Search for the cell housing the specified text and yield its [x, y] center coordinate. 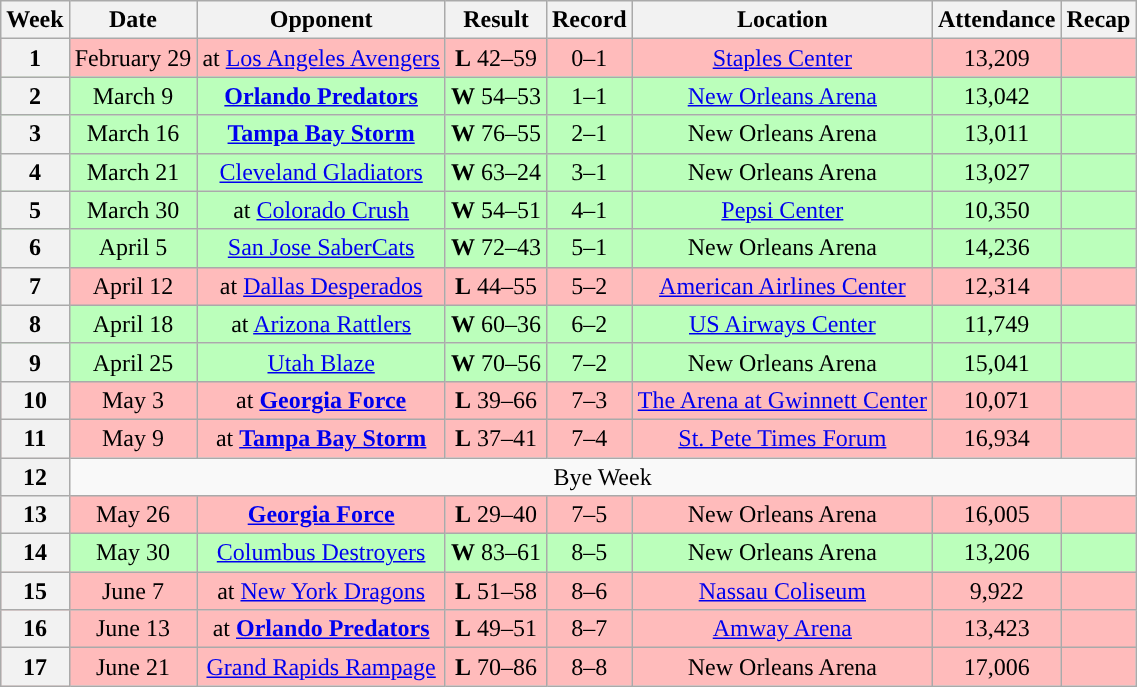
13 [35, 515]
March 30 [133, 210]
8–6 [589, 591]
13,209 [997, 58]
W 54–53 [496, 96]
4–1 [589, 210]
W 60–36 [496, 324]
14,236 [997, 248]
11 [35, 438]
March 9 [133, 96]
Week [35, 20]
Staples Center [782, 58]
Cleveland Gladiators [322, 172]
at Tampa Bay Storm [322, 438]
Result [496, 20]
13,206 [997, 553]
May 26 [133, 515]
3 [35, 134]
L 29–40 [496, 515]
L 37–41 [496, 438]
April 5 [133, 248]
April 18 [133, 324]
Opponent [322, 20]
W 83–61 [496, 553]
8–5 [589, 553]
8–8 [589, 667]
W 54–51 [496, 210]
15,041 [997, 362]
Amway Arena [782, 629]
Utah Blaze [322, 362]
April 12 [133, 286]
14 [35, 553]
13,423 [997, 629]
0–1 [589, 58]
9,922 [997, 591]
5–1 [589, 248]
10 [35, 400]
17,006 [997, 667]
Location [782, 20]
6–2 [589, 324]
7–2 [589, 362]
W 72–43 [496, 248]
Pepsi Center [782, 210]
1 [35, 58]
11,749 [997, 324]
13,011 [997, 134]
1–1 [589, 96]
Columbus Destroyers [322, 553]
16,005 [997, 515]
at Georgia Force [322, 400]
Orlando Predators [322, 96]
13,042 [997, 96]
L 39–66 [496, 400]
at Los Angeles Avengers [322, 58]
at Arizona Rattlers [322, 324]
5 [35, 210]
Record [589, 20]
at Colorado Crush [322, 210]
6 [35, 248]
12,314 [997, 286]
San Jose SaberCats [322, 248]
at New York Dragons [322, 591]
8 [35, 324]
at Dallas Desperados [322, 286]
US Airways Center [782, 324]
W 63–24 [496, 172]
8–7 [589, 629]
L 44–55 [496, 286]
L 51–58 [496, 591]
June 21 [133, 667]
The Arena at Gwinnett Center [782, 400]
17 [35, 667]
7–3 [589, 400]
at Orlando Predators [322, 629]
16 [35, 629]
L 42–59 [496, 58]
W 76–55 [496, 134]
9 [35, 362]
March 16 [133, 134]
10,350 [997, 210]
Bye Week [602, 477]
June 7 [133, 591]
7 [35, 286]
7–4 [589, 438]
June 13 [133, 629]
Nassau Coliseum [782, 591]
13,027 [997, 172]
May 9 [133, 438]
L 70–86 [496, 667]
15 [35, 591]
May 30 [133, 553]
3–1 [589, 172]
10,071 [997, 400]
March 21 [133, 172]
St. Pete Times Forum [782, 438]
Attendance [997, 20]
2 [35, 96]
April 25 [133, 362]
Date [133, 20]
Georgia Force [322, 515]
W 70–56 [496, 362]
2–1 [589, 134]
February 29 [133, 58]
Recap [1098, 20]
May 3 [133, 400]
Grand Rapids Rampage [322, 667]
16,934 [997, 438]
American Airlines Center [782, 286]
7–5 [589, 515]
12 [35, 477]
5–2 [589, 286]
Tampa Bay Storm [322, 134]
L 49–51 [496, 629]
4 [35, 172]
